Extract the [X, Y] coordinate from the center of the cell holding the provided text.  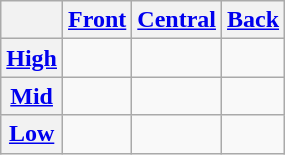
High [32, 58]
Low [32, 134]
Back [254, 20]
Mid [32, 96]
Central [177, 20]
Front [98, 20]
